Capture the cell that displays the provided text and extract its [X, Y] central coordinate. 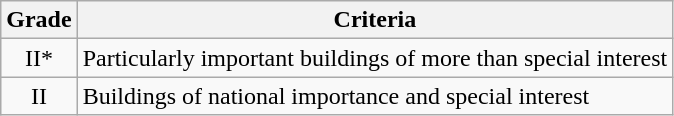
Grade [39, 20]
Criteria [375, 20]
Buildings of national importance and special interest [375, 96]
II [39, 96]
Particularly important buildings of more than special interest [375, 58]
II* [39, 58]
